From the cell containing the given text, extract its center point as [x, y] coordinate. 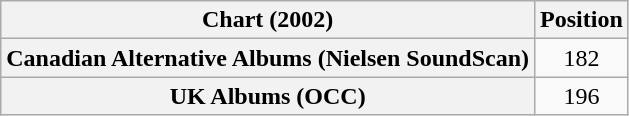
Canadian Alternative Albums (Nielsen SoundScan) [268, 58]
Chart (2002) [268, 20]
196 [582, 96]
Position [582, 20]
UK Albums (OCC) [268, 96]
182 [582, 58]
